Find where the given text appears and provide that cell's center as [x, y] coordinate. 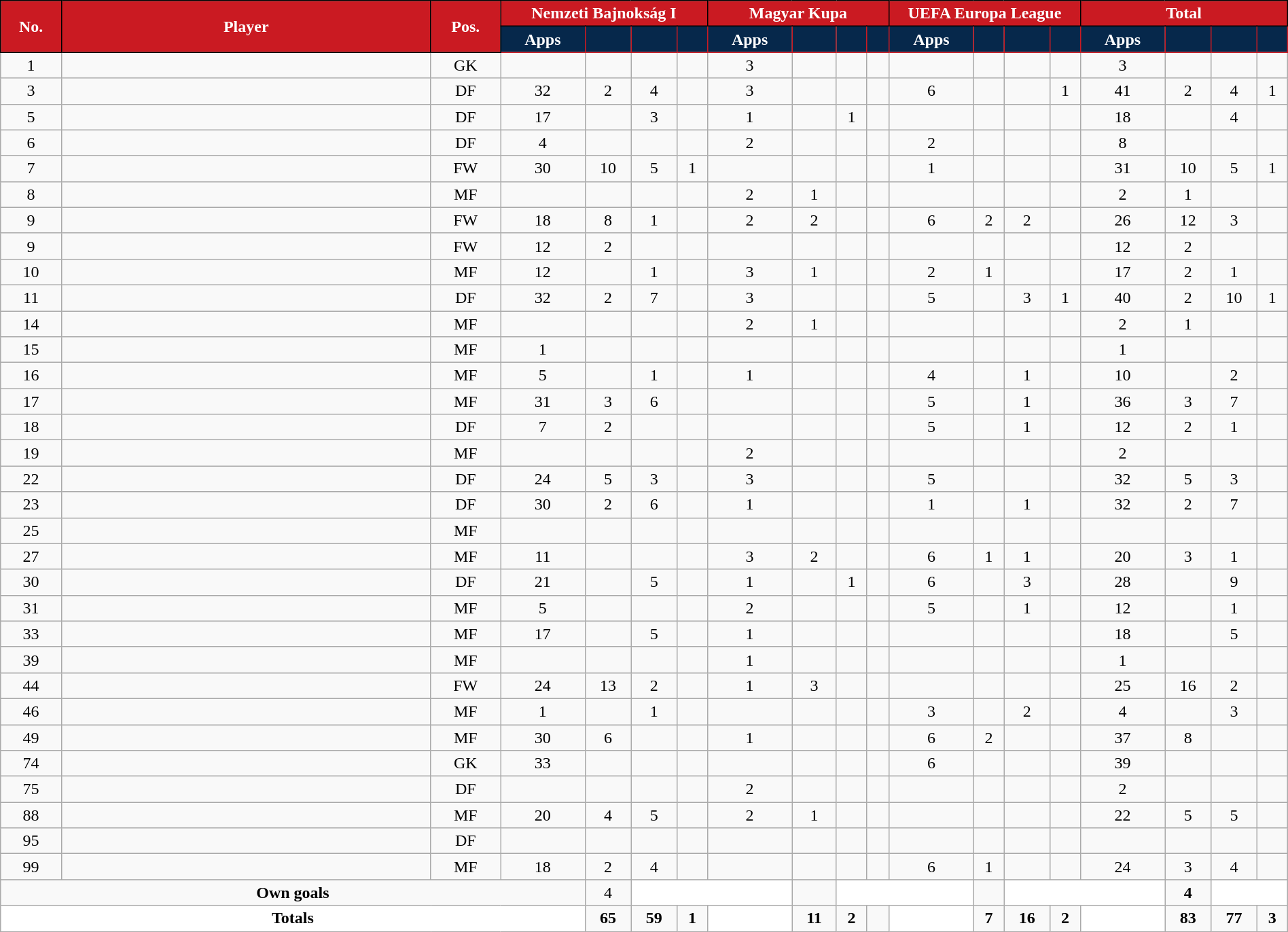
75 [31, 789]
41 [1122, 91]
21 [543, 582]
14 [31, 324]
Own goals [293, 893]
59 [654, 918]
Player [246, 26]
49 [31, 737]
95 [31, 841]
65 [608, 918]
13 [608, 685]
23 [31, 505]
46 [31, 711]
26 [1122, 220]
Totals [293, 918]
36 [1122, 401]
15 [31, 350]
99 [31, 867]
83 [1188, 918]
37 [1122, 737]
27 [31, 556]
88 [31, 815]
74 [31, 764]
No. [31, 26]
28 [1122, 582]
40 [1122, 298]
UEFA Europa League [985, 14]
44 [31, 685]
Nemzeti Bajnokság I [605, 14]
Pos. [466, 26]
Magyar Kupa [798, 14]
77 [1234, 918]
19 [31, 453]
Total [1183, 14]
